Identify which cell holds the provided text, then report its [X, Y] central coordinate. 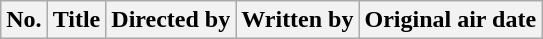
Written by [298, 20]
Directed by [171, 20]
Original air date [450, 20]
No. [24, 20]
Title [76, 20]
